Find where the given text appears and provide that cell's center as (X, Y) coordinate. 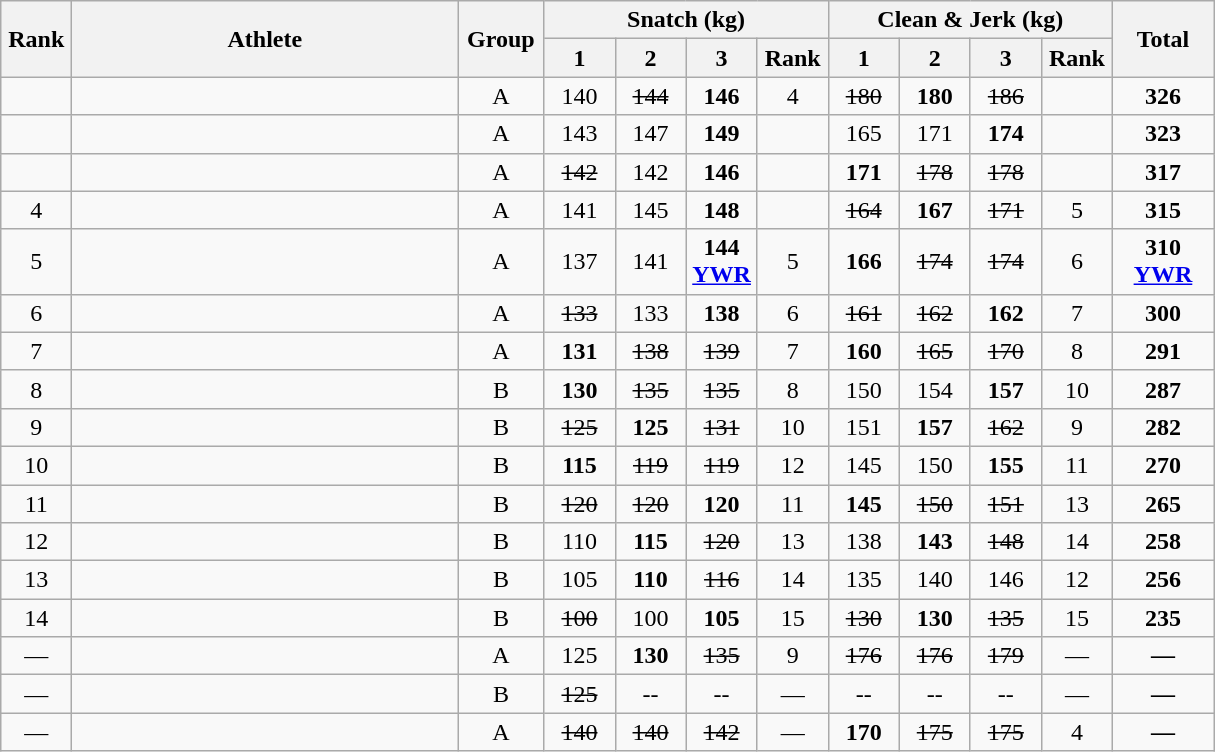
315 (1162, 210)
166 (864, 262)
155 (1006, 465)
265 (1162, 503)
160 (864, 351)
323 (1162, 134)
137 (580, 262)
317 (1162, 172)
235 (1162, 618)
Athlete (265, 39)
Snatch (kg) (686, 20)
256 (1162, 580)
147 (650, 134)
144YWR (722, 262)
Group (501, 39)
179 (1006, 656)
139 (722, 351)
282 (1162, 427)
Clean & Jerk (kg) (970, 20)
326 (1162, 96)
258 (1162, 542)
161 (864, 313)
116 (722, 580)
300 (1162, 313)
270 (1162, 465)
287 (1162, 389)
144 (650, 96)
154 (934, 389)
310YWR (1162, 262)
164 (864, 210)
Total (1162, 39)
186 (1006, 96)
149 (722, 134)
167 (934, 210)
291 (1162, 351)
